For the text-containing cell, return its midpoint in [x, y] coordinate format. 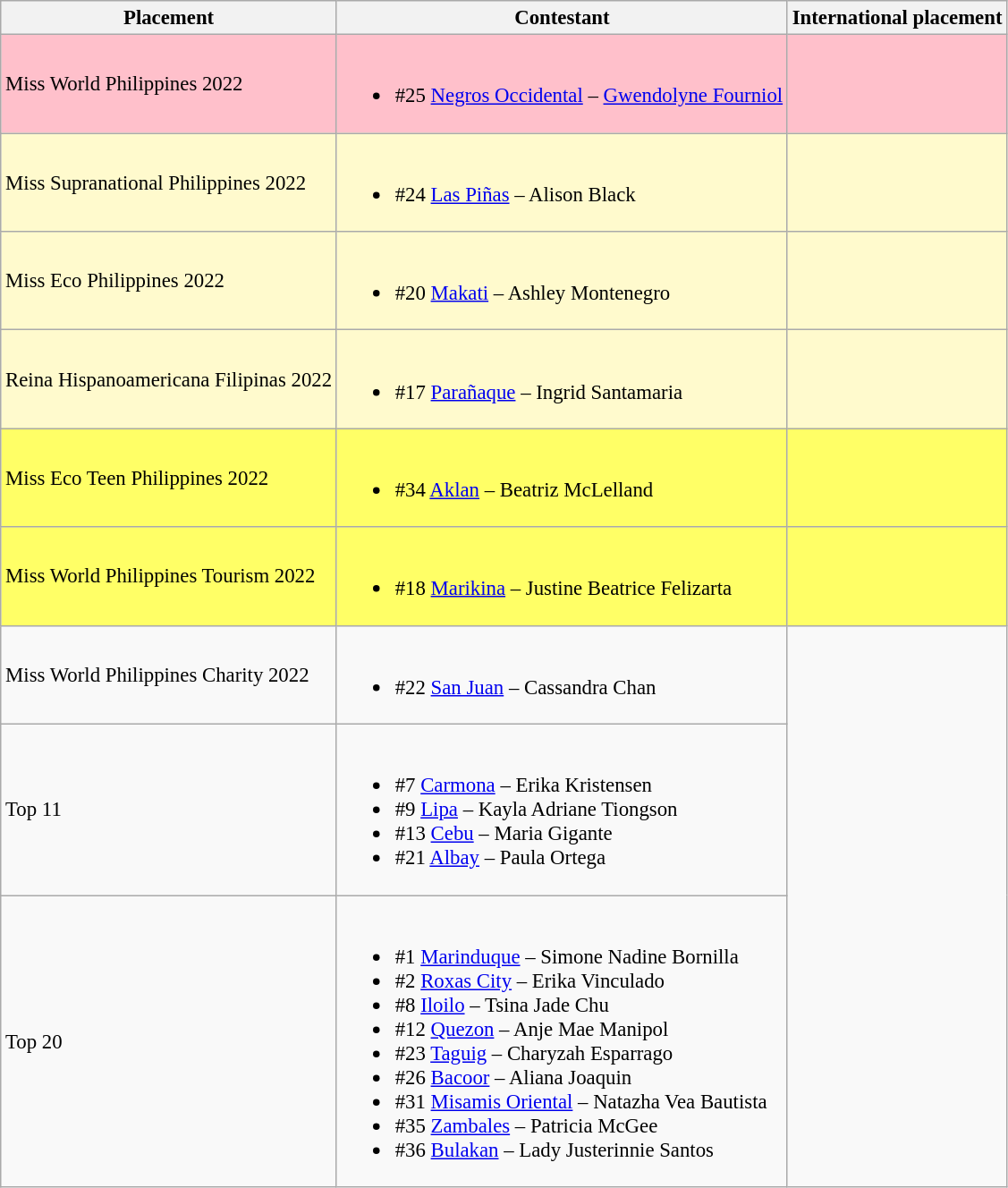
Top 20 [169, 1041]
Miss Supranational Philippines 2022 [169, 182]
Miss World Philippines Tourism 2022 [169, 576]
Miss Eco Philippines 2022 [169, 281]
Placement [169, 18]
#18 Marikina – Justine Beatrice Felizarta [562, 576]
#25 Negros Occidental – Gwendolyne Fourniol [562, 84]
Top 11 [169, 810]
#17 Parañaque – Ingrid Santamaria [562, 379]
Reina Hispanoamericana Filipinas 2022 [169, 379]
#22 San Juan – Cassandra Chan [562, 675]
#20 Makati – Ashley Montenegro [562, 281]
Contestant [562, 18]
#24 Las Piñas – Alison Black [562, 182]
International placement [896, 18]
Miss World Philippines 2022 [169, 84]
Miss Eco Teen Philippines 2022 [169, 478]
Miss World Philippines Charity 2022 [169, 675]
#7 Carmona – Erika Kristensen#9 Lipa – Kayla Adriane Tiongson#13 Cebu – Maria Gigante#21 Albay – Paula Ortega [562, 810]
#34 Aklan – Beatriz McLelland [562, 478]
